Detect which cell encompasses the target text, then output its (x, y) center coordinate. 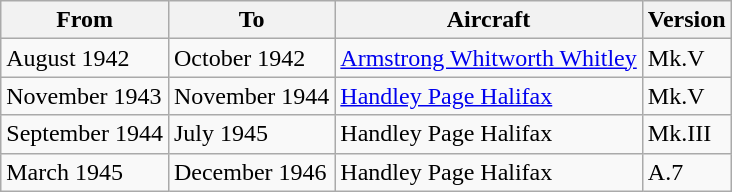
October 1942 (251, 58)
Armstrong Whitworth Whitley (488, 58)
September 1944 (85, 134)
Mk.III (686, 134)
March 1945 (85, 172)
Version (686, 20)
To (251, 20)
July 1945 (251, 134)
November 1944 (251, 96)
From (85, 20)
August 1942 (85, 58)
November 1943 (85, 96)
A.7 (686, 172)
Aircraft (488, 20)
December 1946 (251, 172)
